Scan for the cell matching the given text and deliver its [x, y] coordinate at center. 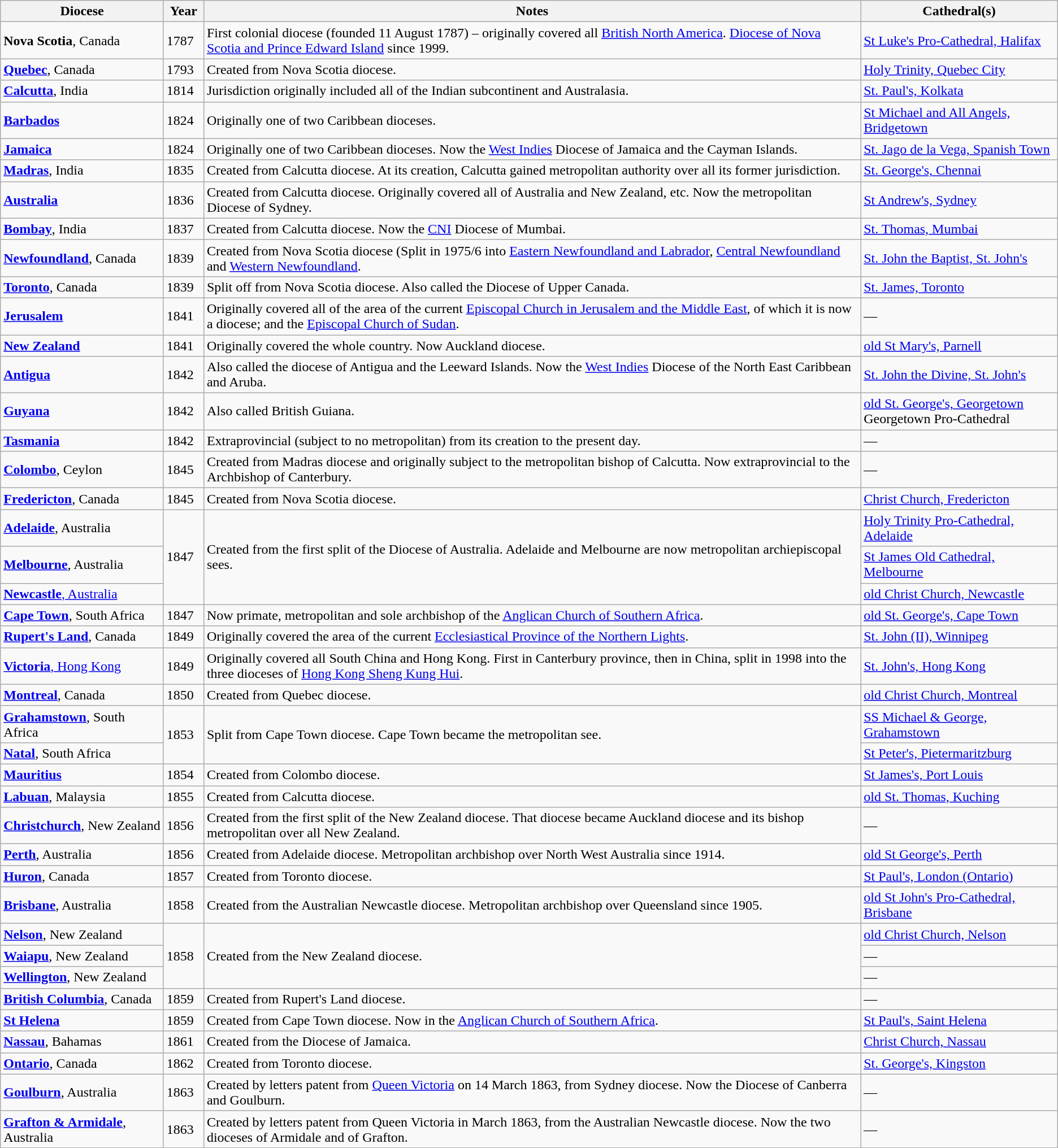
Newcastle, Australia [83, 594]
Originally one of two Caribbean dioceses. Now the West Indies Diocese of Jamaica and the Cayman Islands. [532, 149]
St. John the Divine, St. John's [960, 375]
St Luke's Pro-Cathedral, Halifax [960, 41]
Quebec, Canada [83, 69]
British Columbia, Canada [83, 999]
Created by letters patent from Queen Victoria on 14 March 1863, from Sydney diocese. Now the Diocese of Canberra and Goulburn. [532, 1093]
old Christ Church, Nelson [960, 934]
Newfoundland, Canada [83, 258]
Natal, South Africa [83, 753]
Waiapu, New Zealand [83, 956]
New Zealand [83, 345]
old St. George's, Cape Town [960, 615]
Created from Calcutta diocese. [532, 796]
old St George's, Perth [960, 855]
Colombo, Ceylon [83, 470]
1857 [183, 876]
Created by letters patent from Queen Victoria in March 1863, from the Australian Newcastle diocese. Now the two dioceses of Armidale and of Grafton. [532, 1129]
old St John's Pro-Cathedral, Brisbane [960, 905]
Nelson, New Zealand [83, 934]
Split from Cape Town diocese. Cape Town became the metropolitan see. [532, 734]
Bombay, India [83, 229]
Nassau, Bahamas [83, 1042]
Jerusalem [83, 316]
1814 [183, 91]
SS Michael & George, Grahamstown [960, 724]
old St Mary's, Parnell [960, 345]
Barbados [83, 120]
Grahamstown, South Africa [83, 724]
1835 [183, 171]
Madras, India [83, 171]
Guyana [83, 411]
St. Paul's, Kolkata [960, 91]
Created from the first split of the Diocese of Australia. Adelaide and Melbourne are now metropolitan archiepiscopal sees. [532, 557]
1854 [183, 775]
Christchurch, New Zealand [83, 826]
St Paul's, London (Ontario) [960, 876]
Rupert's Land, Canada [83, 637]
Originally one of two Caribbean dioceses. [532, 120]
1853 [183, 734]
1861 [183, 1042]
1850 [183, 695]
Created from Calcutta diocese. Now the CNI Diocese of Mumbai. [532, 229]
old Christ Church, Newcastle [960, 594]
Also called the diocese of Antigua and the Leeward Islands. Now the West Indies Diocese of the North East Caribbean and Aruba. [532, 375]
Originally covered the whole country. Now Auckland diocese. [532, 345]
Created from Calcutta diocese. Originally covered all of Australia and New Zealand, etc. Now the metropolitan Diocese of Sydney. [532, 200]
Year [183, 11]
Holy Trinity, Quebec City [960, 69]
St. John's, Hong Kong [960, 666]
Cape Town, South Africa [83, 615]
St. George's, Chennai [960, 171]
Grafton & Armidale, Australia [83, 1129]
Labuan, Malaysia [83, 796]
Created from the New Zealand diocese. [532, 956]
Jamaica [83, 149]
Created from the Diocese of Jamaica. [532, 1042]
Created from Nova Scotia diocese (Split in 1975/6 into Eastern Newfoundland and Labrador, Central Newfoundland and Western Newfoundland. [532, 258]
Created from Colombo diocese. [532, 775]
St Michael and All Angels, Bridgetown [960, 120]
1855 [183, 796]
old St. George's, GeorgetownGeorgetown Pro-Cathedral [960, 411]
Extraprovincial (subject to no metropolitan) from its creation to the present day. [532, 441]
Wellington, New Zealand [83, 977]
old Christ Church, Montreal [960, 695]
Created from Madras diocese and originally subject to the metropolitan bishop of Calcutta. Now extraprovincial to the Archbishop of Canterbury. [532, 470]
Created from Rupert's Land diocese. [532, 999]
Now primate, metropolitan and sole archbishop of the Anglican Church of Southern Africa. [532, 615]
Christ Church, Fredericton [960, 499]
Adelaide, Australia [83, 528]
St Helena [83, 1020]
Cathedral(s) [960, 11]
Created from Calcutta diocese. At its creation, Calcutta gained metropolitan authority over all its former jurisdiction. [532, 171]
Created from Adelaide diocese. Metropolitan archbishop over North West Australia since 1914. [532, 855]
Tasmania [83, 441]
1862 [183, 1063]
Victoria, Hong Kong [83, 666]
Calcutta, India [83, 91]
Holy Trinity Pro-Cathedral, Adelaide [960, 528]
1793 [183, 69]
Ontario, Canada [83, 1063]
Antigua [83, 375]
St. James, Toronto [960, 287]
Perth, Australia [83, 855]
Huron, Canada [83, 876]
Created from the Australian Newcastle diocese. Metropolitan archbishop over Queensland since 1905. [532, 905]
Australia [83, 200]
St. John (II), Winnipeg [960, 637]
Fredericton, Canada [83, 499]
Nova Scotia, Canada [83, 41]
Christ Church, Nassau [960, 1042]
Created from Quebec diocese. [532, 695]
Brisbane, Australia [83, 905]
Mauritius [83, 775]
St Paul's, Saint Helena [960, 1020]
Melbourne, Australia [83, 565]
Diocese [83, 11]
1787 [183, 41]
Originally covered the area of the current Ecclesiastical Province of the Northern Lights. [532, 637]
St James Old Cathedral, Melbourne [960, 565]
Jurisdiction originally included all of the Indian subcontinent and Australasia. [532, 91]
Montreal, Canada [83, 695]
1837 [183, 229]
St. Thomas, Mumbai [960, 229]
Split off from Nova Scotia diocese. Also called the Diocese of Upper Canada. [532, 287]
St Andrew's, Sydney [960, 200]
St. George's, Kingston [960, 1063]
St. John the Baptist, St. John's [960, 258]
St James's, Port Louis [960, 775]
St Peter's, Pietermaritzburg [960, 753]
Created from the first split of the New Zealand diocese. That diocese became Auckland diocese and its bishop metropolitan over all New Zealand. [532, 826]
old St. Thomas, Kuching [960, 796]
Goulburn, Australia [83, 1093]
Toronto, Canada [83, 287]
1836 [183, 200]
Also called British Guiana. [532, 411]
Notes [532, 11]
St. Jago de la Vega, Spanish Town [960, 149]
Created from Cape Town diocese. Now in the Anglican Church of Southern Africa. [532, 1020]
